Identify which cell holds the provided text, then report its [x, y] central coordinate. 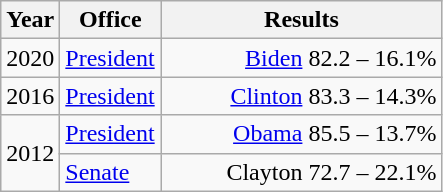
Senate [110, 172]
Clinton 83.3 – 14.3% [302, 96]
2012 [30, 153]
Biden 82.2 – 16.1% [302, 58]
2016 [30, 96]
2020 [30, 58]
Year [30, 20]
Obama 85.5 – 13.7% [302, 134]
Results [302, 20]
Office [110, 20]
Clayton 72.7 – 22.1% [302, 172]
